For the text-containing cell, return its midpoint in (x, y) coordinate format. 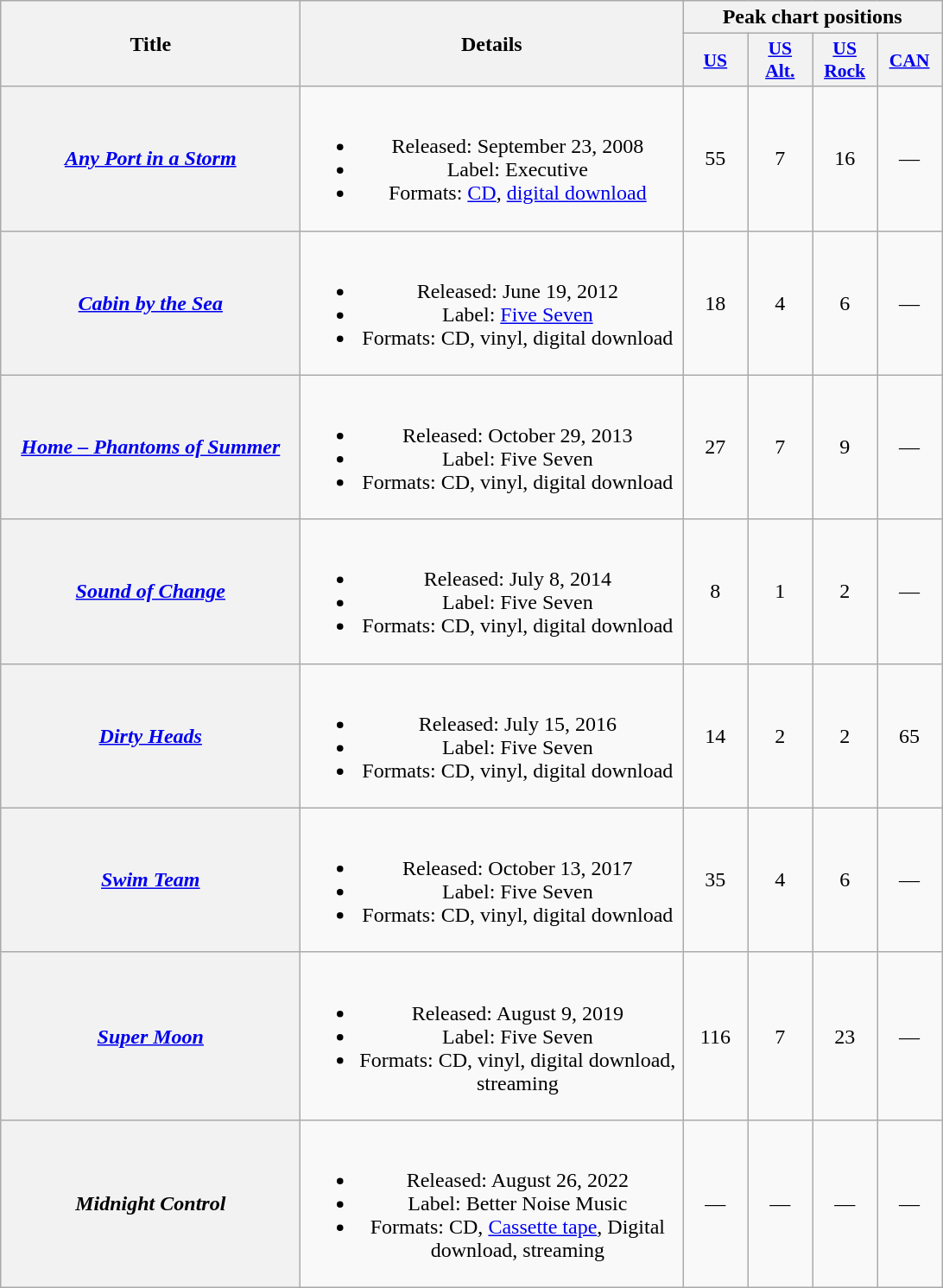
Super Moon (150, 1036)
Peak chart positions (813, 17)
9 (845, 447)
CAN (910, 60)
Released: July 15, 2016Label: Five SevenFormats: CD, vinyl, digital download (492, 736)
Released: June 19, 2012Label: Five SevenFormats: CD, vinyl, digital download (492, 302)
Dirty Heads (150, 736)
65 (910, 736)
Title (150, 43)
Any Port in a Storm (150, 159)
Released: October 13, 2017Label: Five SevenFormats: CD, vinyl, digital download (492, 879)
Released: August 9, 2019Label: Five SevenFormats: CD, vinyl, digital download, streaming (492, 1036)
Released: August 26, 2022Label: Better Noise MusicFormats: CD, Cassette tape, Digital download, streaming (492, 1203)
USAlt. (781, 60)
Home – Phantoms of Summer (150, 447)
Released: September 23, 2008Label: ExecutiveFormats: CD, digital download (492, 159)
23 (845, 1036)
16 (845, 159)
14 (715, 736)
116 (715, 1036)
Released: July 8, 2014Label: Five SevenFormats: CD, vinyl, digital download (492, 591)
27 (715, 447)
35 (715, 879)
18 (715, 302)
US (715, 60)
Details (492, 43)
USRock (845, 60)
Midnight Control (150, 1203)
8 (715, 591)
Released: October 29, 2013Label: Five SevenFormats: CD, vinyl, digital download (492, 447)
Sound of Change (150, 591)
Swim Team (150, 879)
55 (715, 159)
Cabin by the Sea (150, 302)
1 (781, 591)
